Pinpoint the cell where the given text exists, returning its [X, Y] midpoint coordinate. 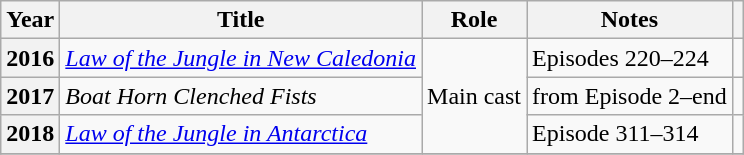
Title [241, 20]
Notes [630, 20]
Main cast [474, 96]
Boat Horn Clenched Fists [241, 96]
2017 [30, 96]
2018 [30, 134]
Episode 311–314 [630, 134]
Law of the Jungle in New Caledonia [241, 58]
Role [474, 20]
Episodes 220–224 [630, 58]
Law of the Jungle in Antarctica [241, 134]
Year [30, 20]
2016 [30, 58]
from Episode 2–end [630, 96]
